Capture the cell that displays the provided text and extract its (x, y) central coordinate. 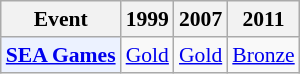
Bronze (263, 55)
2007 (200, 19)
Event (61, 19)
SEA Games (61, 55)
1999 (148, 19)
2011 (263, 19)
